From the cell containing the given text, extract its center point as [X, Y] coordinate. 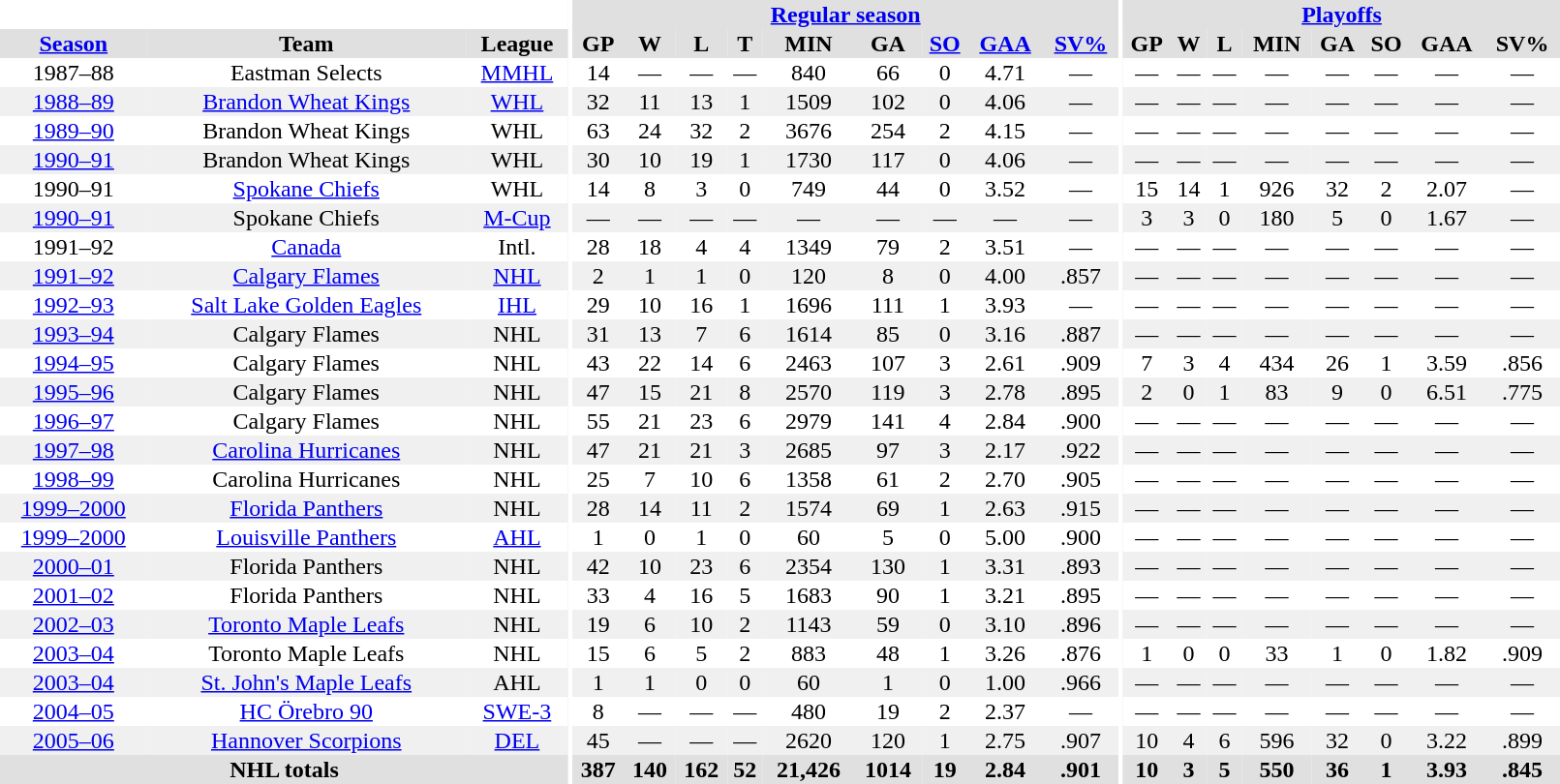
1998–99 [74, 479]
18 [649, 247]
42 [598, 566]
Playoffs [1341, 15]
2620 [809, 740]
1.67 [1447, 218]
Season [74, 44]
1997–98 [74, 450]
2000–01 [74, 566]
6.51 [1447, 392]
League [517, 44]
3.52 [1005, 189]
79 [888, 247]
.775 [1522, 392]
1987–88 [74, 73]
3.22 [1447, 740]
.907 [1081, 740]
.876 [1081, 653]
2.61 [1005, 363]
69 [888, 508]
48 [888, 653]
3.10 [1005, 624]
3676 [809, 131]
2.63 [1005, 508]
63 [598, 131]
480 [809, 711]
.856 [1522, 363]
31 [598, 334]
434 [1277, 363]
.915 [1081, 508]
883 [809, 653]
.899 [1522, 740]
1349 [809, 247]
30 [598, 160]
111 [888, 305]
2.78 [1005, 392]
1.82 [1447, 653]
DEL [517, 740]
130 [888, 566]
9 [1336, 392]
3.21 [1005, 595]
SWE-3 [517, 711]
2354 [809, 566]
85 [888, 334]
44 [888, 189]
1614 [809, 334]
117 [888, 160]
749 [809, 189]
1992–93 [74, 305]
2570 [809, 392]
83 [1277, 392]
180 [1277, 218]
3.59 [1447, 363]
MMHL [517, 73]
2685 [809, 450]
1509 [809, 102]
141 [888, 421]
1574 [809, 508]
M-Cup [517, 218]
.893 [1081, 566]
26 [1336, 363]
2005–06 [74, 740]
Canada [306, 247]
102 [888, 102]
2.75 [1005, 740]
.966 [1081, 682]
254 [888, 131]
2004–05 [74, 711]
1993–94 [74, 334]
3.31 [1005, 566]
97 [888, 450]
66 [888, 73]
3.51 [1005, 247]
1996–97 [74, 421]
107 [888, 363]
Eastman Selects [306, 73]
Intl. [517, 247]
3.26 [1005, 653]
IHL [517, 305]
90 [888, 595]
.857 [1081, 276]
387 [598, 769]
25 [598, 479]
840 [809, 73]
36 [1336, 769]
1696 [809, 305]
HC Örebro 90 [306, 711]
140 [649, 769]
4.00 [1005, 276]
1683 [809, 595]
29 [598, 305]
2.70 [1005, 479]
45 [598, 740]
1989–90 [74, 131]
22 [649, 363]
.901 [1081, 769]
1.00 [1005, 682]
2.07 [1447, 189]
162 [701, 769]
55 [598, 421]
2.37 [1005, 711]
1995–96 [74, 392]
596 [1277, 740]
2.17 [1005, 450]
.905 [1081, 479]
119 [888, 392]
2979 [809, 421]
2002–03 [74, 624]
1988–89 [74, 102]
St. John's Maple Leafs [306, 682]
61 [888, 479]
550 [1277, 769]
5.00 [1005, 537]
.887 [1081, 334]
24 [649, 131]
.896 [1081, 624]
59 [888, 624]
Louisville Panthers [306, 537]
.845 [1522, 769]
T [746, 44]
926 [1277, 189]
3.16 [1005, 334]
43 [598, 363]
.922 [1081, 450]
52 [746, 769]
Regular season [845, 15]
4.71 [1005, 73]
Hannover Scorpions [306, 740]
NHL totals [285, 769]
2463 [809, 363]
1014 [888, 769]
1358 [809, 479]
4.15 [1005, 131]
1994–95 [74, 363]
Salt Lake Golden Eagles [306, 305]
2001–02 [74, 595]
1730 [809, 160]
Team [306, 44]
1143 [809, 624]
21,426 [809, 769]
